Output the [X, Y] coordinate of the center of the cell containing the given text.  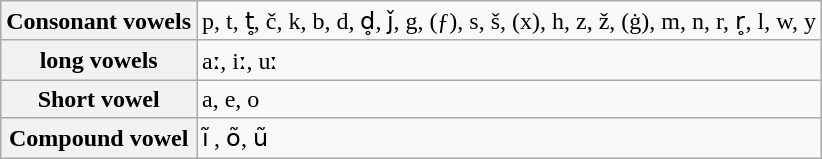
long vowels [99, 60]
Short vowel [99, 99]
a, e, o [510, 99]
Consonant vowels [99, 21]
aː, iː, uː [510, 60]
Compound vowel [99, 138]
ı͂ , o͂, u͂ [510, 138]
p, t, t̥, č, k, b, d, d̥, ǰ, g, (ƒ), s, š, (x), h, z, ž, (ġ), m, n, r, r̥, l, w, y [510, 21]
